Scan for the cell matching the given text and deliver its (X, Y) coordinate at center. 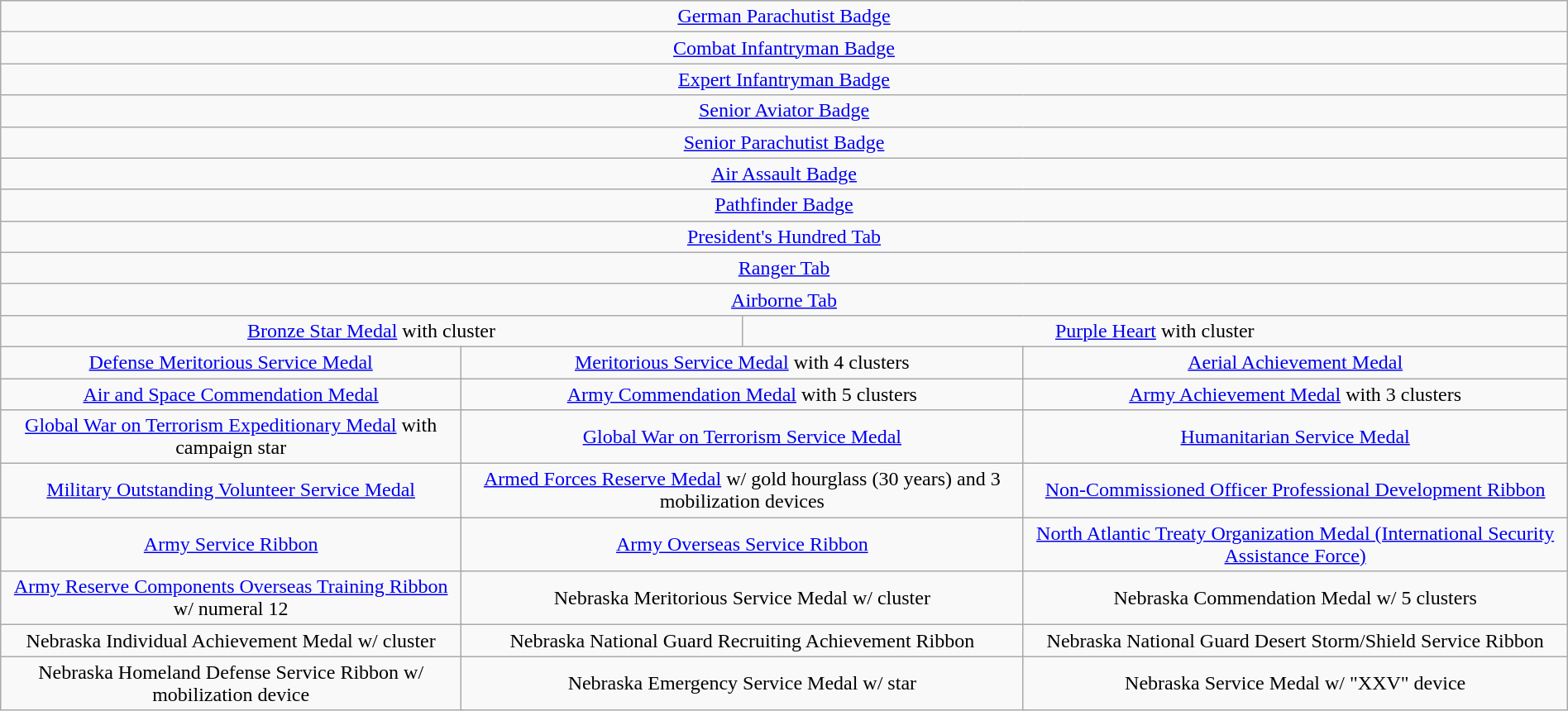
Nebraska Commendation Medal w/ 5 clusters (1295, 599)
Air and Space Commendation Medal (232, 394)
Nebraska National Guard Recruiting Achievement Ribbon (743, 641)
Expert Infantryman Badge (784, 79)
Pathfinder Badge (784, 205)
Ranger Tab (784, 268)
Senior Parachutist Badge (784, 142)
Non-Commissioned Officer Professional Development Ribbon (1295, 491)
Humanitarian Service Medal (1295, 437)
Meritorious Service Medal with 4 clusters (743, 362)
Global War on Terrorism Service Medal (743, 437)
Army Commendation Medal with 5 clusters (743, 394)
Nebraska Emergency Service Medal w/ star (743, 683)
Nebraska Service Medal w/ "XXV" device (1295, 683)
Military Outstanding Volunteer Service Medal (232, 491)
Air Assault Badge (784, 174)
Nebraska National Guard Desert Storm/Shield Service Ribbon (1295, 641)
Purple Heart with cluster (1154, 331)
Army Service Ribbon (232, 544)
Nebraska Homeland Defense Service Ribbon w/ mobilization device (232, 683)
Nebraska Individual Achievement Medal w/ cluster (232, 641)
Airborne Tab (784, 299)
Defense Meritorious Service Medal (232, 362)
Army Achievement Medal with 3 clusters (1295, 394)
Armed Forces Reserve Medal w/ gold hourglass (30 years) and 3 mobilization devices (743, 491)
Senior Aviator Badge (784, 111)
Army Reserve Components Overseas Training Ribbon w/ numeral 12 (232, 599)
North Atlantic Treaty Organization Medal (International Security Assistance Force) (1295, 544)
Global War on Terrorism Expeditionary Medal with campaign star (232, 437)
German Parachutist Badge (784, 17)
Army Overseas Service Ribbon (743, 544)
President's Hundred Tab (784, 236)
Aerial Achievement Medal (1295, 362)
Nebraska Meritorious Service Medal w/ cluster (743, 599)
Bronze Star Medal with cluster (372, 331)
Combat Infantryman Badge (784, 48)
